Identify which cell holds the provided text, then report its (x, y) central coordinate. 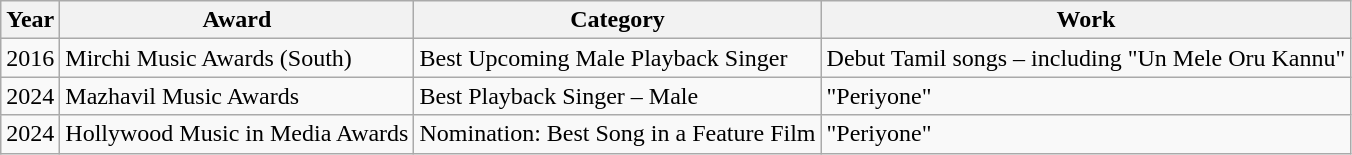
Mazhavil Music Awards (237, 96)
Nomination: Best Song in a Feature Film (618, 134)
Best Playback Singer – Male (618, 96)
Debut Tamil songs – including "Un Mele Oru Kannu" (1086, 58)
Best Upcoming Male Playback Singer (618, 58)
Mirchi Music Awards (South) (237, 58)
2016 (30, 58)
Category (618, 20)
Year (30, 20)
Hollywood Music in Media Awards (237, 134)
Award (237, 20)
Work (1086, 20)
